Detect which cell encompasses the target text, then output its [x, y] center coordinate. 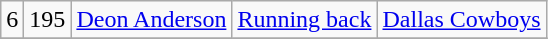
195 [48, 20]
Dallas Cowboys [462, 20]
6 [12, 20]
Running back [304, 20]
Deon Anderson [152, 20]
